Pinpoint the cell where the given text exists, returning its [x, y] midpoint coordinate. 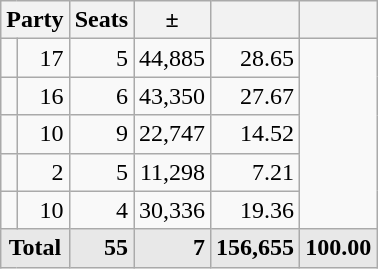
16 [43, 96]
19.36 [256, 210]
7.21 [256, 172]
Party [35, 20]
Total [35, 248]
55 [101, 248]
6 [101, 96]
17 [43, 58]
± [172, 20]
7 [172, 248]
Seats [101, 20]
156,655 [256, 248]
11,298 [172, 172]
22,747 [172, 134]
14.52 [256, 134]
9 [101, 134]
27.67 [256, 96]
2 [43, 172]
30,336 [172, 210]
44,885 [172, 58]
28.65 [256, 58]
100.00 [338, 248]
43,350 [172, 96]
4 [101, 210]
